Find where the given text appears and provide that cell's center as [x, y] coordinate. 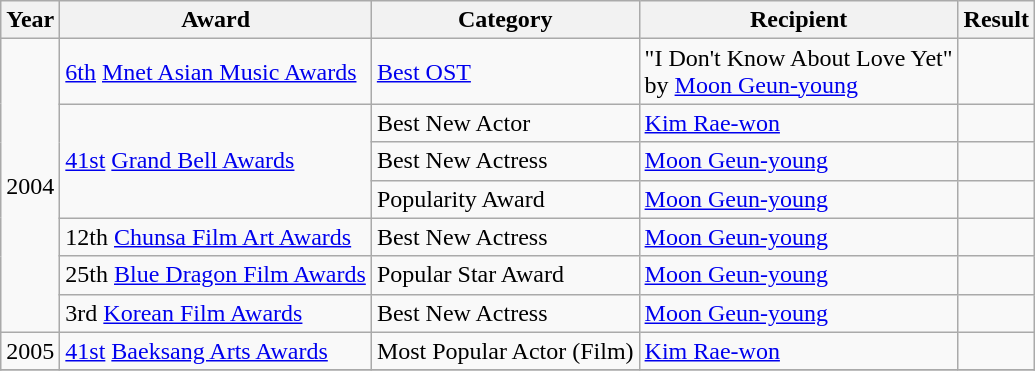
2005 [30, 351]
Category [505, 20]
Award [216, 20]
Most Popular Actor (Film) [505, 351]
Recipient [798, 20]
Result [996, 20]
6th Mnet Asian Music Awards [216, 72]
12th Chunsa Film Art Awards [216, 237]
3rd Korean Film Awards [216, 313]
Year [30, 20]
Popularity Award [505, 199]
"I Don't Know About Love Yet" by Moon Geun-young [798, 72]
Best OST [505, 72]
2004 [30, 186]
Popular Star Award [505, 275]
41st Grand Bell Awards [216, 161]
Best New Actor [505, 123]
41st Baeksang Arts Awards [216, 351]
25th Blue Dragon Film Awards [216, 275]
